Output the (x, y) coordinate of the center of the cell containing the given text.  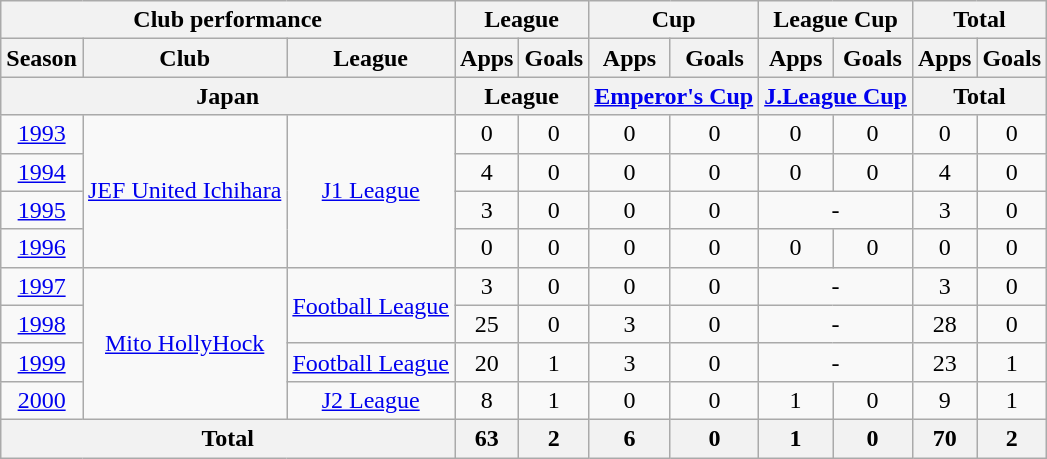
8 (487, 400)
25 (487, 324)
J2 League (371, 400)
1999 (42, 362)
1996 (42, 248)
9 (944, 400)
Mito HollyHock (184, 343)
2000 (42, 400)
JEF United Ichihara (184, 191)
70 (944, 438)
28 (944, 324)
Cup (674, 20)
Club (184, 58)
23 (944, 362)
1993 (42, 134)
1997 (42, 286)
Season (42, 58)
Japan (228, 96)
1998 (42, 324)
Emperor's Cup (674, 96)
1995 (42, 210)
J1 League (371, 191)
63 (487, 438)
J.League Cup (836, 96)
1994 (42, 172)
6 (630, 438)
Club performance (228, 20)
League Cup (836, 20)
20 (487, 362)
